Identify which cell holds the provided text, then report its [X, Y] central coordinate. 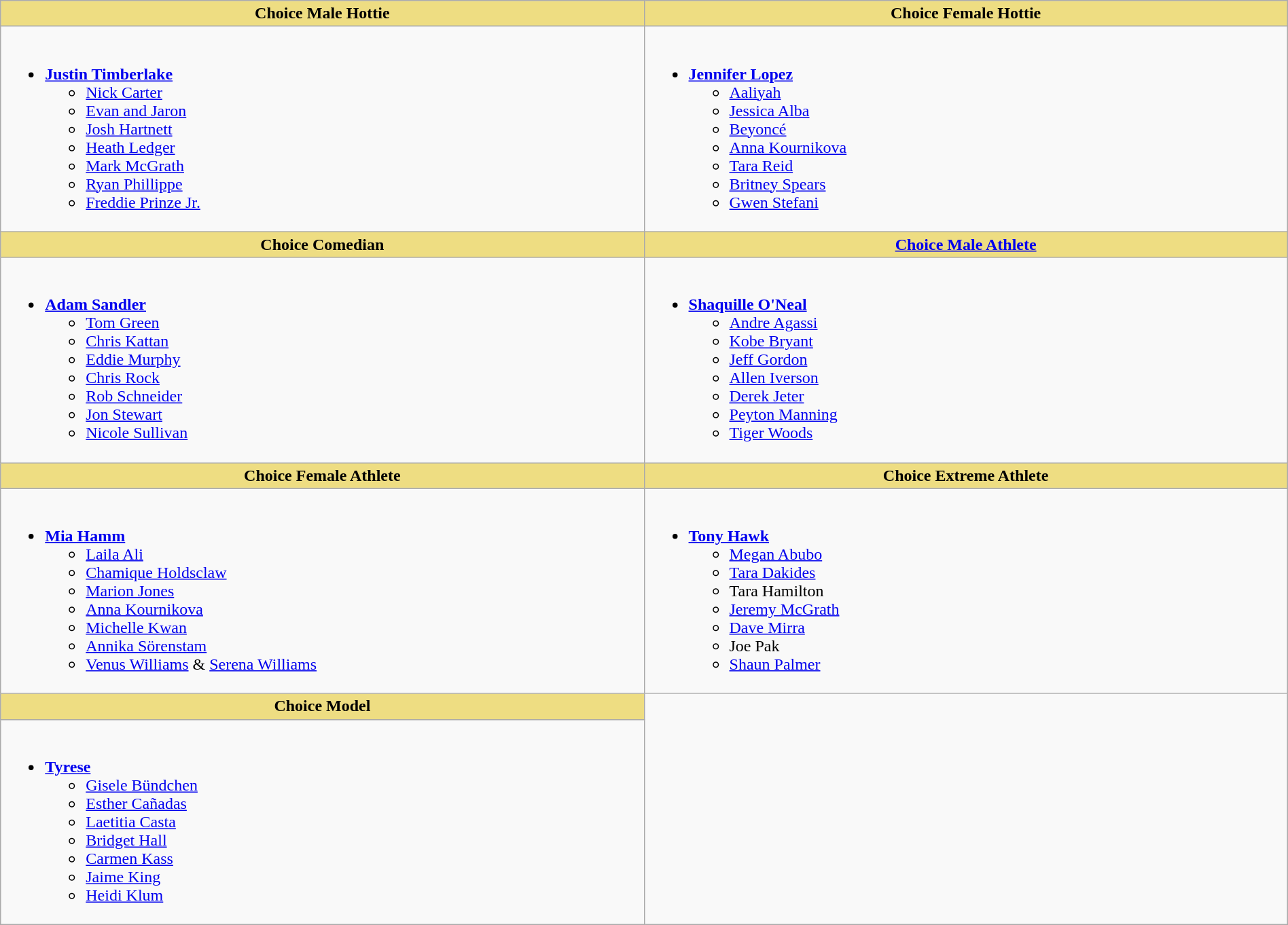
Choice Female Athlete [322, 475]
TyreseGisele BündchenEsther CañadasLaetitia CastaBridget HallCarmen KassJaime KingHeidi Klum [322, 822]
Justin TimberlakeNick CarterEvan and JaronJosh HartnettHeath LedgerMark McGrathRyan PhillippeFreddie Prinze Jr. [322, 129]
Choice Comedian [322, 244]
Mia HammLaila AliChamique HoldsclawMarion JonesAnna KournikovaMichelle KwanAnnika SörenstamVenus Williams & Serena Williams [322, 591]
Choice Male Athlete [966, 244]
Tony HawkMegan AbuboTara DakidesTara HamiltonJeremy McGrathDave MirraJoe PakShaun Palmer [966, 591]
Shaquille O'NealAndre AgassiKobe BryantJeff GordonAllen IversonDerek JeterPeyton ManningTiger Woods [966, 360]
Choice Model [322, 706]
Jennifer LopezAaliyahJessica AlbaBeyoncéAnna KournikovaTara ReidBritney SpearsGwen Stefani [966, 129]
Choice Male Hottie [322, 14]
Choice Female Hottie [966, 14]
Adam SandlerTom GreenChris KattanEddie MurphyChris RockRob SchneiderJon StewartNicole Sullivan [322, 360]
Choice Extreme Athlete [966, 475]
